Extract the (x, y) coordinate from the center of the cell holding the provided text.  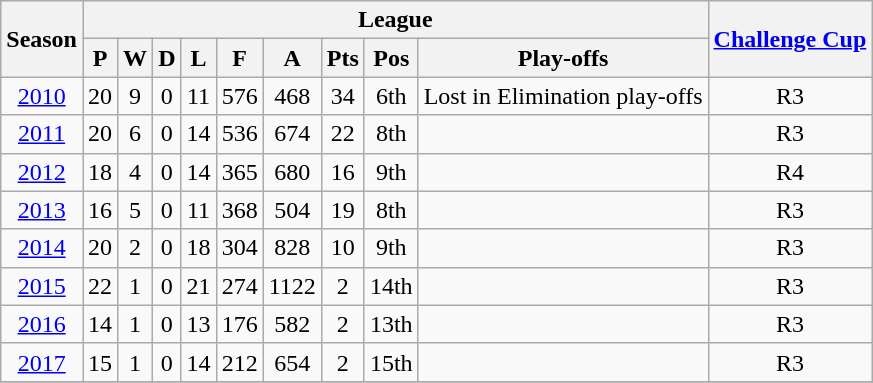
582 (292, 324)
304 (240, 248)
654 (292, 362)
Pts (342, 58)
L (198, 58)
2012 (42, 172)
365 (240, 172)
828 (292, 248)
21 (198, 286)
13th (391, 324)
13 (198, 324)
34 (342, 96)
536 (240, 134)
4 (136, 172)
368 (240, 210)
19 (342, 210)
Play-offs (563, 58)
15th (391, 362)
6th (391, 96)
Pos (391, 58)
2013 (42, 210)
5 (136, 210)
D (167, 58)
576 (240, 96)
2015 (42, 286)
468 (292, 96)
2017 (42, 362)
15 (100, 362)
2014 (42, 248)
Season (42, 39)
6 (136, 134)
2010 (42, 96)
674 (292, 134)
F (240, 58)
A (292, 58)
9 (136, 96)
274 (240, 286)
504 (292, 210)
1122 (292, 286)
P (100, 58)
680 (292, 172)
Challenge Cup (790, 39)
14th (391, 286)
Lost in Elimination play-offs (563, 96)
212 (240, 362)
R4 (790, 172)
League (395, 20)
2016 (42, 324)
176 (240, 324)
W (136, 58)
2011 (42, 134)
10 (342, 248)
